Capture the cell that displays the provided text and extract its [X, Y] central coordinate. 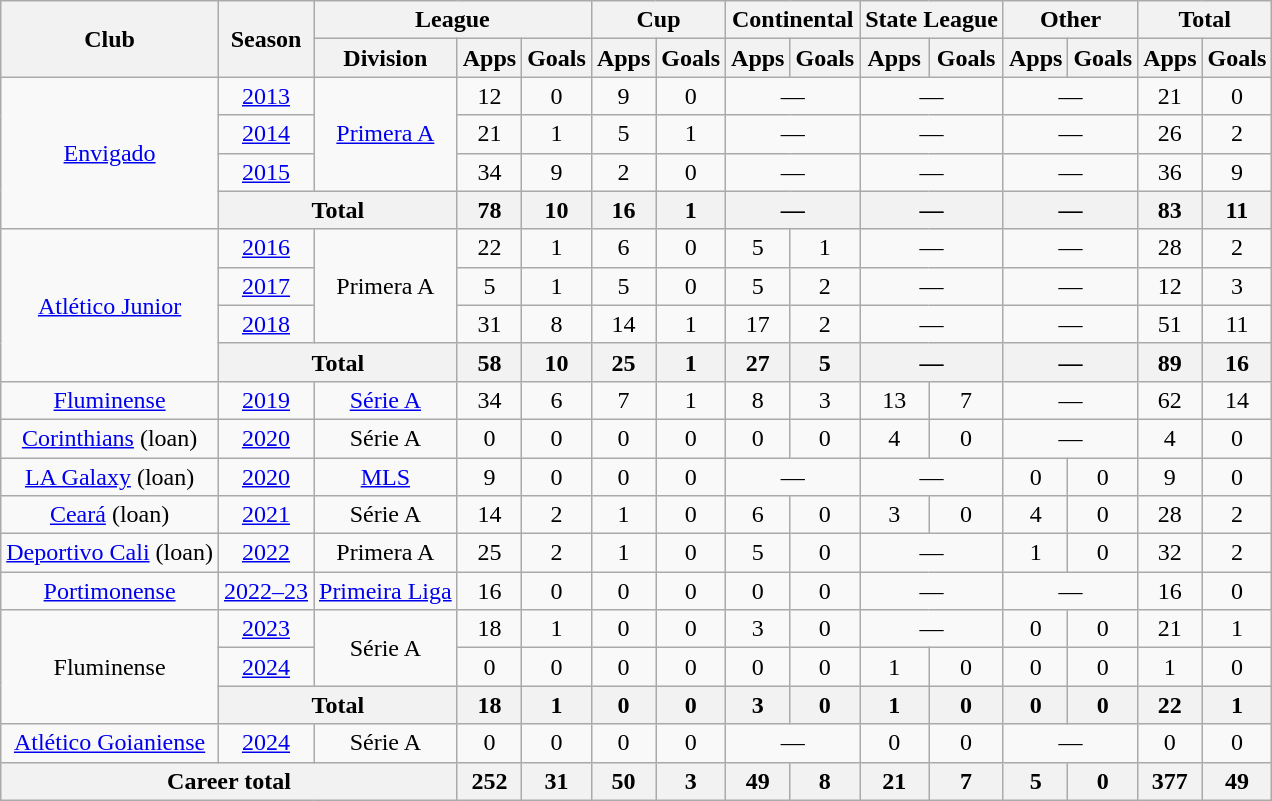
2016 [266, 248]
Continental [793, 20]
2013 [266, 96]
27 [758, 362]
26 [1170, 134]
Ceará (loan) [110, 515]
State League [932, 20]
2017 [266, 286]
62 [1170, 400]
Career total [229, 781]
13 [894, 400]
Atlético Junior [110, 305]
17 [758, 324]
50 [623, 781]
2014 [266, 134]
89 [1170, 362]
377 [1170, 781]
78 [489, 210]
2018 [266, 324]
252 [489, 781]
2015 [266, 172]
2022–23 [266, 591]
Primeira Liga [386, 591]
Other [1070, 20]
Envigado [110, 153]
58 [489, 362]
Deportivo Cali (loan) [110, 553]
Club [110, 39]
Division [386, 58]
Corinthians (loan) [110, 438]
2021 [266, 515]
LA Galaxy (loan) [110, 477]
32 [1170, 553]
Atlético Goianiense [110, 743]
51 [1170, 324]
Portimonense [110, 591]
36 [1170, 172]
Season [266, 39]
League [453, 20]
2022 [266, 553]
2019 [266, 400]
Cup [658, 20]
83 [1170, 210]
2023 [266, 629]
MLS [386, 477]
